From the cell containing the given text, extract its center point as [X, Y] coordinate. 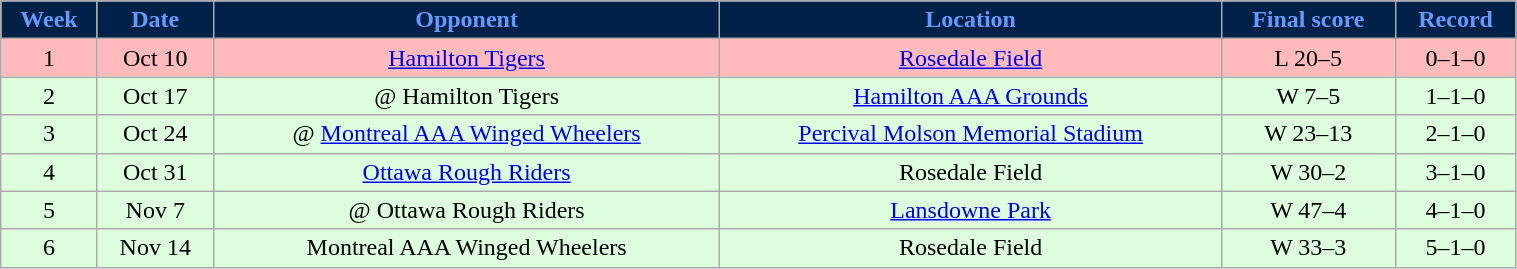
W 7–5 [1308, 96]
Oct 31 [155, 172]
@ Montreal AAA Winged Wheelers [466, 134]
Record [1456, 20]
Percival Molson Memorial Stadium [970, 134]
W 33–3 [1308, 248]
0–1–0 [1456, 58]
Montreal AAA Winged Wheelers [466, 248]
Hamilton Tigers [466, 58]
W 47–4 [1308, 210]
Ottawa Rough Riders [466, 172]
2 [49, 96]
Oct 24 [155, 134]
@ Hamilton Tigers [466, 96]
Date [155, 20]
Week [49, 20]
Oct 10 [155, 58]
2–1–0 [1456, 134]
4–1–0 [1456, 210]
5–1–0 [1456, 248]
Nov 14 [155, 248]
3 [49, 134]
6 [49, 248]
Location [970, 20]
1–1–0 [1456, 96]
4 [49, 172]
3–1–0 [1456, 172]
@ Ottawa Rough Riders [466, 210]
1 [49, 58]
Opponent [466, 20]
Lansdowne Park [970, 210]
W 30–2 [1308, 172]
W 23–13 [1308, 134]
L 20–5 [1308, 58]
Nov 7 [155, 210]
Oct 17 [155, 96]
Hamilton AAA Grounds [970, 96]
Final score [1308, 20]
5 [49, 210]
